Locate the cell with the specified text and output its (X, Y) center coordinate. 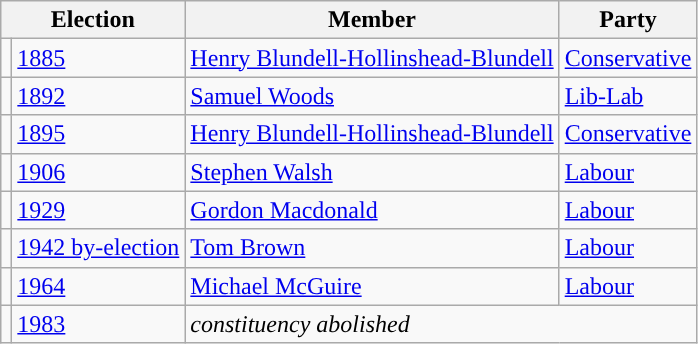
Party (628, 20)
1892 (98, 96)
Stephen Walsh (372, 172)
1929 (98, 210)
Lib-Lab (628, 96)
Gordon Macdonald (372, 210)
1885 (98, 58)
1942 by-election (98, 248)
Member (372, 20)
1906 (98, 172)
Michael McGuire (372, 286)
Tom Brown (372, 248)
1983 (98, 324)
constituency abolished (441, 324)
1895 (98, 134)
1964 (98, 286)
Samuel Woods (372, 96)
Election (93, 20)
